Detect which cell encompasses the target text, then output its [X, Y] center coordinate. 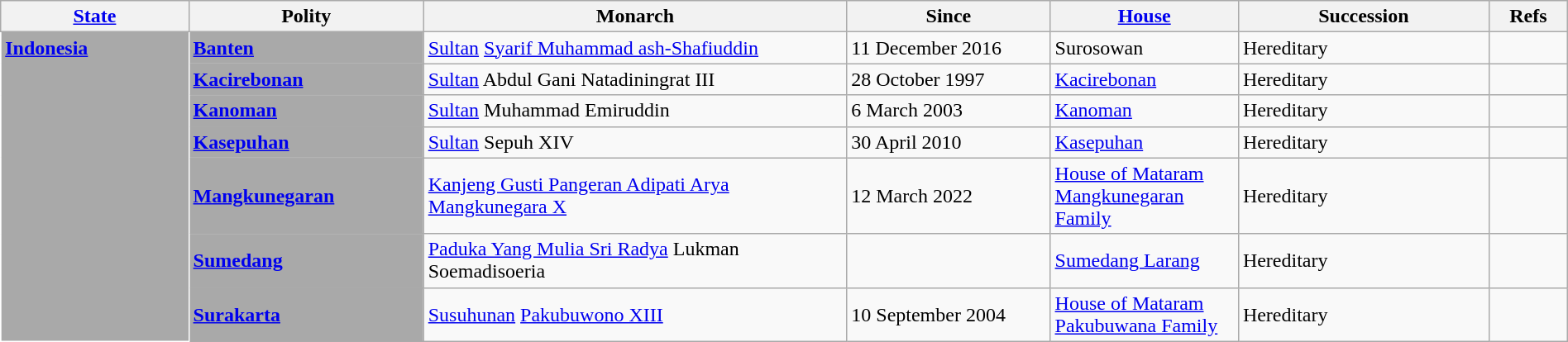
House of Mataram Pakubuwana Family [1145, 314]
Sultan Muhammad Emiruddin [635, 111]
Paduka Yang Mulia Sri Radya Lukman Soemadisoeria [635, 261]
Monarch [635, 17]
Since [949, 17]
30 April 2010 [949, 142]
Surakarta [306, 314]
Banten [306, 48]
Surosowan [1145, 48]
Sultan Syarif Muhammad ash-Shafiuddin [635, 48]
10 September 2004 [949, 314]
Indonesia [94, 187]
State [94, 17]
Sultan Abdul Gani Natadiningrat III [635, 79]
Mangkunegaran [306, 196]
28 October 1997 [949, 79]
Susuhunan Pakubuwono XIII [635, 314]
Sumedang Larang [1145, 261]
Sumedang [306, 261]
Sultan Sepuh XIV [635, 142]
6 March 2003 [949, 111]
House [1145, 17]
12 March 2022 [949, 196]
11 December 2016 [949, 48]
Polity [306, 17]
Kanjeng Gusti Pangeran Adipati Arya Mangkunegara X [635, 196]
Refs [1528, 17]
Succession [1363, 17]
House of Mataram Mangkunegaran Family [1145, 196]
